Scan for the cell matching the given text and deliver its (X, Y) coordinate at center. 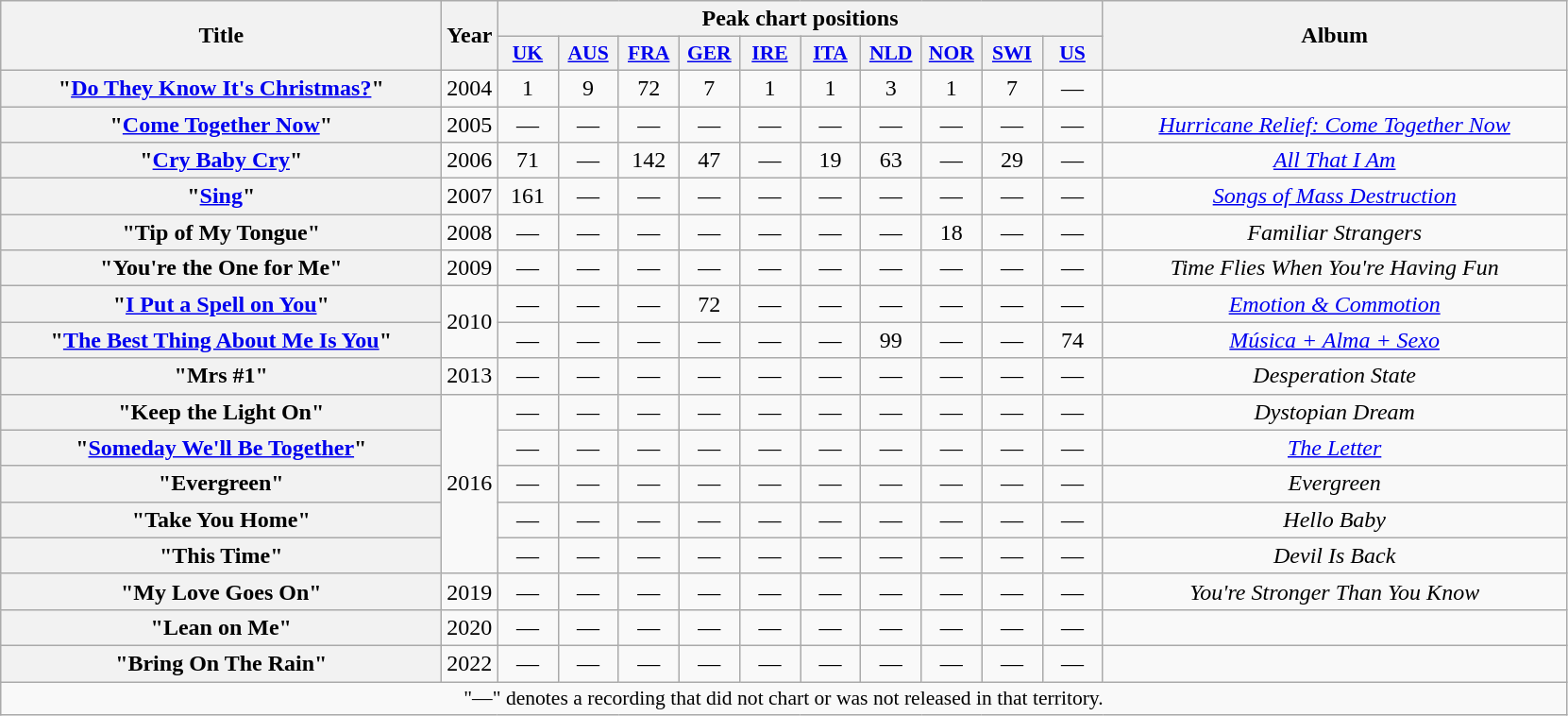
Dystopian Dream (1335, 412)
2008 (470, 232)
ITA (831, 54)
47 (709, 161)
Desperation State (1335, 376)
2016 (470, 484)
"I Put a Spell on You" (221, 304)
"Evergreen" (221, 484)
2020 (470, 627)
SWI (1012, 54)
NOR (952, 54)
2007 (470, 196)
"This Time" (221, 555)
"Someday We'll Be Together" (221, 448)
GER (709, 54)
"Bring On The Rain" (221, 663)
142 (649, 161)
All That I Am (1335, 161)
Hello Baby (1335, 520)
AUS (588, 54)
IRE (769, 54)
161 (528, 196)
2009 (470, 268)
29 (1012, 161)
"Keep the Light On" (221, 412)
"Come Together Now" (221, 124)
"You're the One for Me" (221, 268)
"Take You Home" (221, 520)
Year (470, 36)
"My Love Goes On" (221, 591)
9 (588, 88)
Familiar Strangers (1335, 232)
99 (891, 340)
74 (1072, 340)
2022 (470, 663)
Title (221, 36)
"—" denotes a recording that did not chart or was not released in that territory. (784, 699)
You're Stronger Than You Know (1335, 591)
"Cry Baby Cry" (221, 161)
Hurricane Relief: Come Together Now (1335, 124)
"The Best Thing About Me Is You" (221, 340)
2004 (470, 88)
The Letter (1335, 448)
18 (952, 232)
2006 (470, 161)
Album (1335, 36)
63 (891, 161)
2019 (470, 591)
Songs of Mass Destruction (1335, 196)
Time Flies When You're Having Fun (1335, 268)
71 (528, 161)
2005 (470, 124)
2010 (470, 322)
UK (528, 54)
"Tip of My Tongue" (221, 232)
"Lean on Me" (221, 627)
FRA (649, 54)
NLD (891, 54)
3 (891, 88)
"Do They Know It's Christmas?" (221, 88)
US (1072, 54)
Emotion & Commotion (1335, 304)
Devil Is Back (1335, 555)
Evergreen (1335, 484)
19 (831, 161)
Música + Alma + Sexo (1335, 340)
"Sing" (221, 196)
2013 (470, 376)
"Mrs #1" (221, 376)
Peak chart positions (801, 19)
